Find where the given text appears and provide that cell's center as (x, y) coordinate. 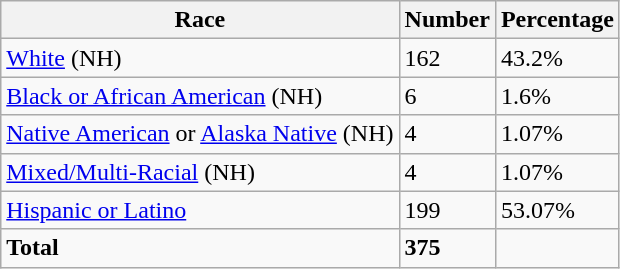
Percentage (557, 20)
Black or African American (NH) (200, 96)
6 (447, 96)
Total (200, 248)
Number (447, 20)
375 (447, 248)
53.07% (557, 210)
White (NH) (200, 58)
199 (447, 210)
1.6% (557, 96)
Native American or Alaska Native (NH) (200, 134)
Hispanic or Latino (200, 210)
43.2% (557, 58)
162 (447, 58)
Mixed/Multi-Racial (NH) (200, 172)
Race (200, 20)
